Identify which cell holds the provided text, then report its (x, y) central coordinate. 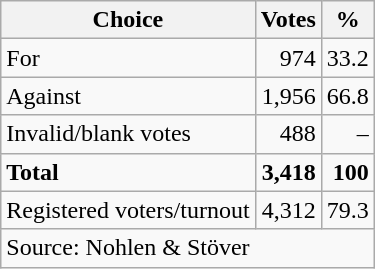
Against (128, 96)
1,956 (288, 96)
Registered voters/turnout (128, 210)
Choice (128, 20)
4,312 (288, 210)
Votes (288, 20)
% (348, 20)
33.2 (348, 58)
3,418 (288, 172)
488 (288, 134)
79.3 (348, 210)
Invalid/blank votes (128, 134)
66.8 (348, 96)
Source: Nohlen & Stöver (188, 248)
100 (348, 172)
– (348, 134)
For (128, 58)
Total (128, 172)
974 (288, 58)
